For the text-containing cell, return its midpoint in [x, y] coordinate format. 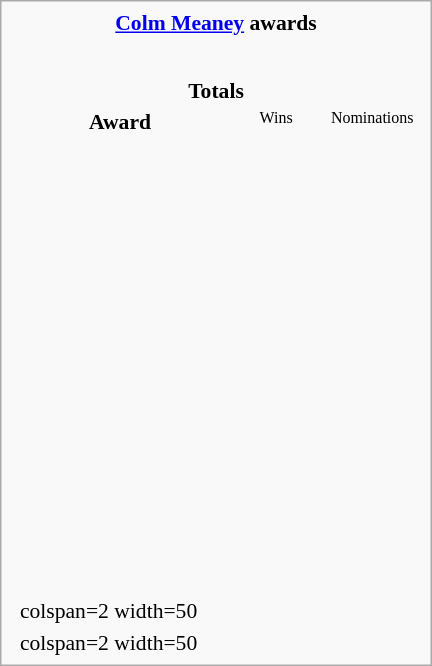
Totals Award Wins Nominations [216, 320]
Wins [276, 122]
Award [120, 122]
Colm Meaney awards [216, 23]
Totals [216, 90]
Nominations [372, 122]
